Locate the cell with the specified text and output its (X, Y) center coordinate. 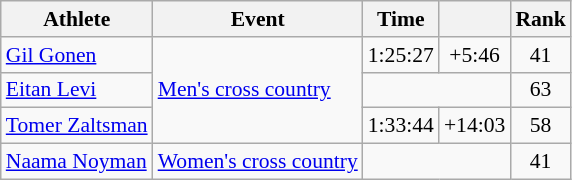
Naama Noyman (77, 162)
Women's cross country (258, 162)
58 (540, 126)
Gil Gonen (77, 55)
1:33:44 (401, 126)
Rank (540, 19)
Men's cross country (258, 90)
Event (258, 19)
Time (401, 19)
Tomer Zaltsman (77, 126)
+5:46 (474, 55)
63 (540, 90)
1:25:27 (401, 55)
Athlete (77, 19)
+14:03 (474, 126)
Eitan Levi (77, 90)
